Search for the cell housing the specified text and yield its [X, Y] center coordinate. 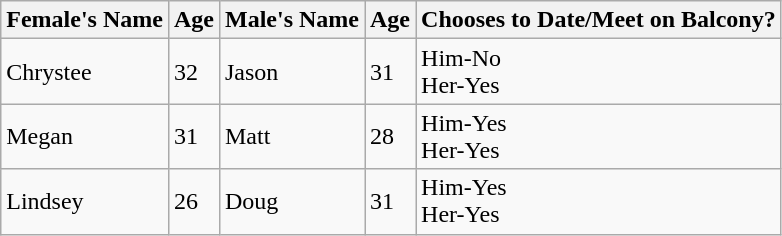
26 [194, 202]
Doug [292, 202]
28 [390, 136]
Female's Name [85, 20]
Him-NoHer-Yes [599, 72]
32 [194, 72]
Matt [292, 136]
Chooses to Date/Meet on Balcony? [599, 20]
Megan [85, 136]
Male's Name [292, 20]
Chrystee [85, 72]
Jason [292, 72]
Lindsey [85, 202]
